Capture the cell that displays the provided text and extract its [x, y] central coordinate. 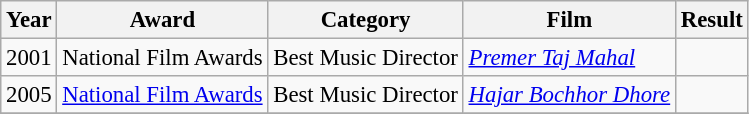
Hajar Bochhor Dhore [569, 95]
Award [162, 20]
Category [366, 20]
Result [712, 20]
2005 [29, 95]
Premer Taj Mahal [569, 58]
2001 [29, 58]
Film [569, 20]
Year [29, 20]
